Search for the cell housing the specified text and yield its (X, Y) center coordinate. 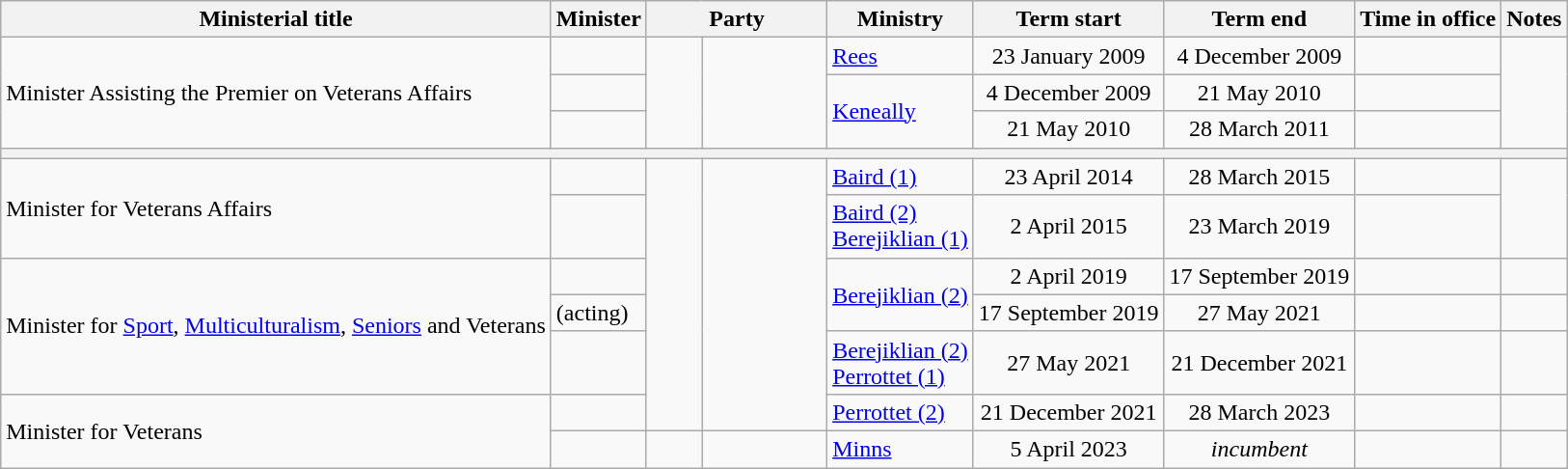
Baird (2)Berejiklian (1) (901, 226)
Perrottet (2) (901, 412)
Notes (1534, 19)
5 April 2023 (1068, 449)
Keneally (901, 111)
Term start (1068, 19)
Minister for Veterans (276, 430)
(acting) (598, 313)
28 March 2011 (1259, 129)
Ministry (901, 19)
Minns (901, 449)
incumbent (1259, 449)
Minister for Veterans Affairs (276, 208)
Ministerial title (276, 19)
Berejiklian (2) (901, 294)
Minister Assisting the Premier on Veterans Affairs (276, 93)
23 April 2014 (1068, 177)
2 April 2015 (1068, 226)
Term end (1259, 19)
Minister for Sport, Multiculturalism, Seniors and Veterans (276, 326)
23 March 2019 (1259, 226)
Rees (901, 56)
2 April 2019 (1068, 276)
Time in office (1428, 19)
Party (737, 19)
Minister (598, 19)
28 March 2015 (1259, 177)
Baird (1) (901, 177)
23 January 2009 (1068, 56)
Berejiklian (2)Perrottet (1) (901, 363)
28 March 2023 (1259, 412)
